Output the (X, Y) coordinate of the center of the cell containing the given text.  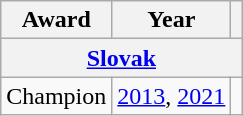
Slovak (122, 58)
2013, 2021 (172, 96)
Year (172, 20)
Award (56, 20)
Champion (56, 96)
